Extract the [X, Y] coordinate from the center of the cell holding the provided text.  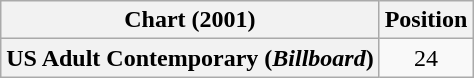
24 [426, 58]
US Adult Contemporary (Billboard) [190, 58]
Position [426, 20]
Chart (2001) [190, 20]
